Determine the (x, y) coordinate at the center of the cell enclosing the given text.  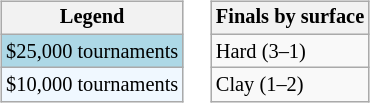
Finals by surface (290, 18)
$25,000 tournaments (92, 51)
Legend (92, 18)
$10,000 tournaments (92, 85)
Hard (3–1) (290, 51)
Clay (1–2) (290, 85)
